Return [x, y] of the center of cell containing provided text 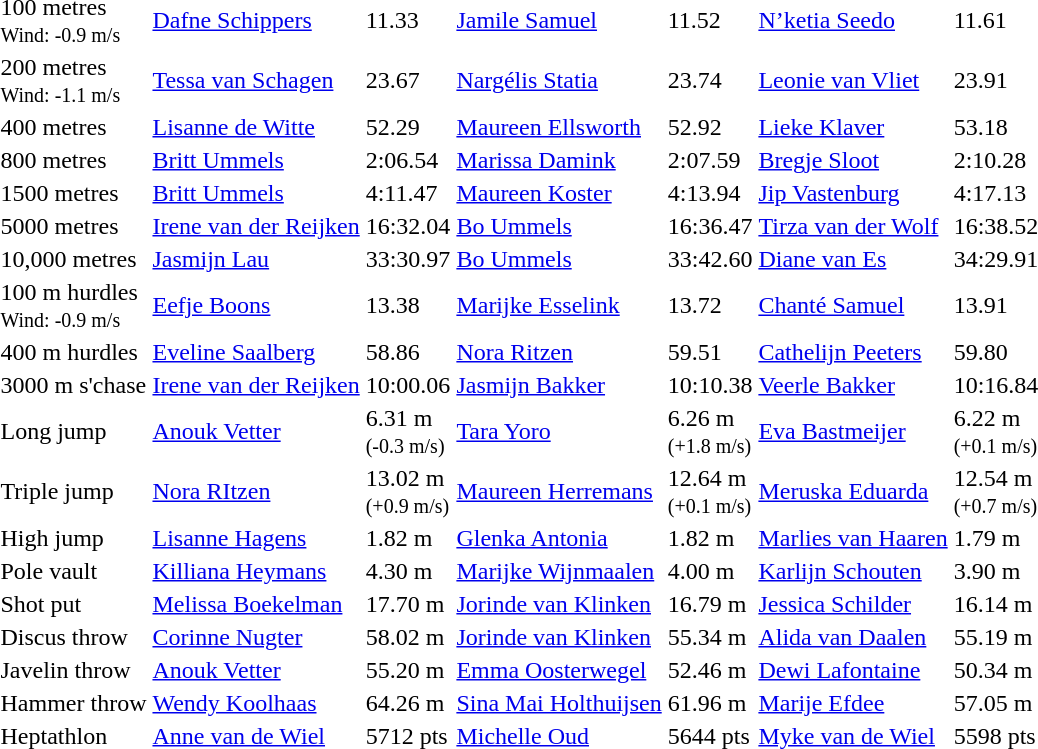
4:13.94 [710, 193]
Eveline Saalberg [256, 352]
Cathelijn Peeters [853, 352]
Karlijn Schouten [853, 571]
59.51 [710, 352]
52.92 [710, 127]
Wendy Koolhaas [256, 703]
Maureen Koster [559, 193]
12.64 m(+0.1 m/s) [710, 492]
Melissa Boekelman [256, 604]
64.26 m [408, 703]
52.46 m [710, 670]
16.79 m [710, 604]
Tessa van Schagen [256, 80]
Nora Ritzen [559, 352]
13.02 m(+0.9 m/s) [408, 492]
Nora RItzen [256, 492]
58.02 m [408, 637]
Diane van Es [853, 259]
Tara Yoro [559, 432]
Lisanne Hagens [256, 538]
Dewi Lafontaine [853, 670]
Marije Efdee [853, 703]
2:07.59 [710, 160]
Leonie van Vliet [853, 80]
Nargélis Statia [559, 80]
Jip Vastenburg [853, 193]
Maureen Herremans [559, 492]
Jessica Schilder [853, 604]
Jasmijn Bakker [559, 385]
55.20 m [408, 670]
23.74 [710, 80]
Emma Oosterwegel [559, 670]
52.29 [408, 127]
Tirza van der Wolf [853, 226]
Lieke Klaver [853, 127]
4.30 m [408, 571]
55.34 m [710, 637]
Maureen Ellsworth [559, 127]
23.67 [408, 80]
33:30.97 [408, 259]
6.26 m(+1.8 m/s) [710, 432]
4.00 m [710, 571]
10:10.38 [710, 385]
Killiana Heymans [256, 571]
17.70 m [408, 604]
10:00.06 [408, 385]
Marlies van Haaren [853, 538]
Marijke Wijnmaalen [559, 571]
Chanté Samuel [853, 306]
Sina Mai Holthuijsen [559, 703]
61.96 m [710, 703]
Eva Bastmeijer [853, 432]
58.86 [408, 352]
13.38 [408, 306]
Corinne Nugter [256, 637]
Glenka Antonia [559, 538]
Veerle Bakker [853, 385]
Jasmijn Lau [256, 259]
33:42.60 [710, 259]
Marissa Damink [559, 160]
16:36.47 [710, 226]
Alida van Daalen [853, 637]
6.31 m(-0.3 m/s) [408, 432]
Bregje Sloot [853, 160]
2:06.54 [408, 160]
Lisanne de Witte [256, 127]
13.72 [710, 306]
4:11.47 [408, 193]
Meruska Eduarda [853, 492]
Marijke Esselink [559, 306]
Eefje Boons [256, 306]
16:32.04 [408, 226]
